Pinpoint the cell where the given text exists, returning its [X, Y] midpoint coordinate. 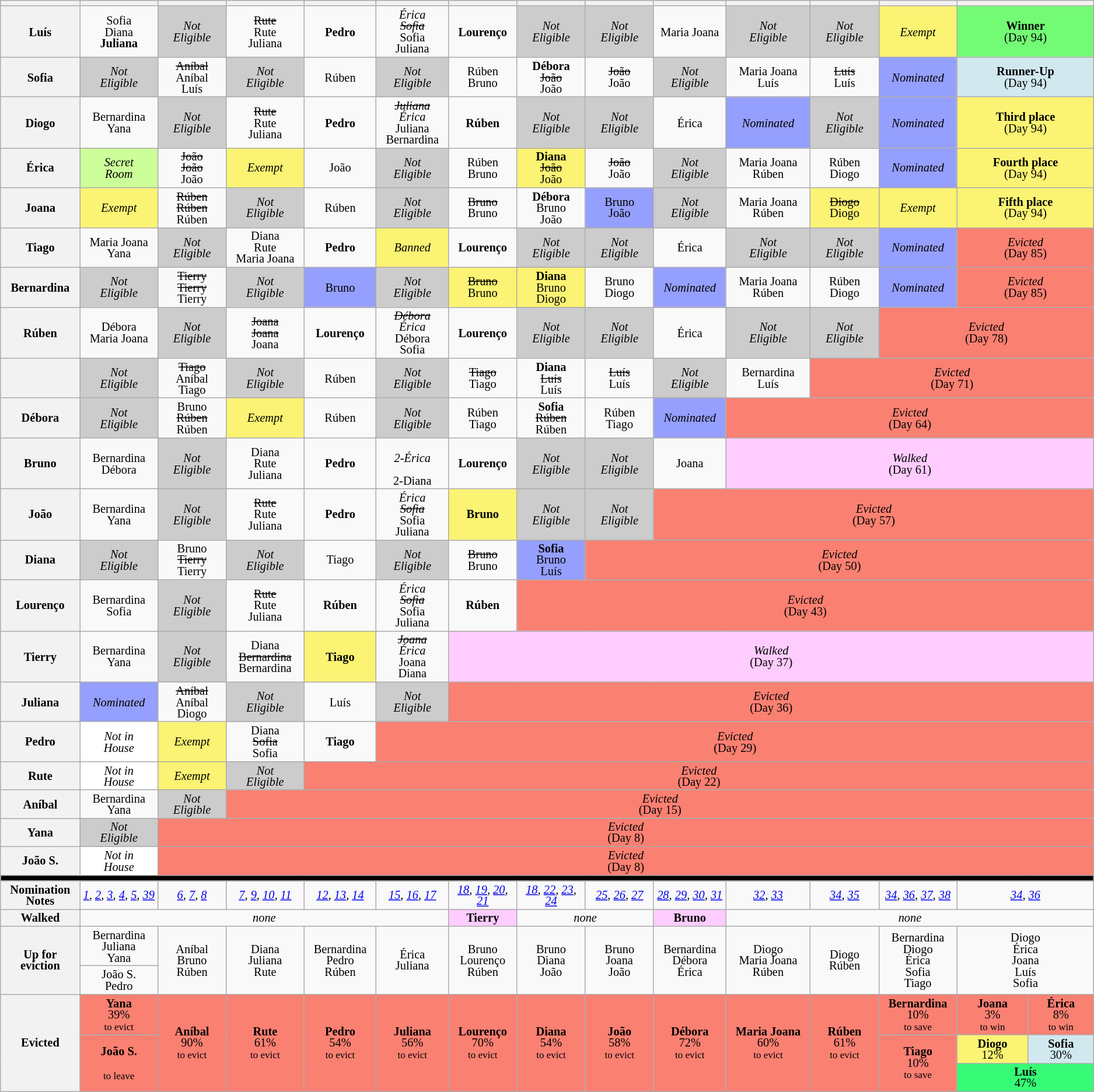
Joana3%to win [992, 1014]
34, 36, 37, 38 [918, 895]
Érica8%to win [1061, 1014]
Diogo [40, 123]
Sofia30% [1061, 1049]
DiogoDiogo [845, 208]
BrunoRúbenRúben [191, 418]
BernardinaPedroRúben [340, 960]
Walked(Day 61) [910, 463]
BernardinaDébora [119, 463]
JoanaÉricaJoanaDiana [413, 656]
AníbalAníbalLuís [191, 77]
ÉricaJuliana [413, 960]
32, 33 [768, 895]
DianaJoãoJoão [551, 167]
Bernardina [40, 287]
DéboraMaria Joana [119, 332]
2-Érica 2-Diana [413, 463]
AníbalAníbalDiogo [191, 702]
Evicted(Day 43) [805, 605]
Evicted(Day 78) [986, 332]
7, 9, 10, 11 [265, 895]
Walked(Day 37) [771, 656]
25, 26, 27 [620, 895]
Winner(Day 94) [1026, 32]
João58%to evict [620, 1043]
Evicted(Day 15) [660, 804]
NominationNotes [40, 895]
RúbenRúbenRúben [191, 208]
Rute61%to evict [265, 1043]
DianaRuteMaria Joana [265, 247]
Rúben61%to evict [845, 1043]
Maria JoanaLuís [768, 77]
AníbalBrunoRúben [191, 960]
28, 29, 30, 31 [690, 895]
TiagoAníbalTiago [191, 378]
BernardinaJulianaYana [119, 946]
DéboraJoãoJoão [551, 77]
DianaRuteJuliana [265, 463]
DianaBernardinaBernardina [265, 656]
12, 13, 14 [340, 895]
Fourth place(Day 94) [1026, 167]
Bernardina10%to save [918, 1014]
DiogoÉricaJoanaLuísSofia [1026, 960]
DéboraÉricaDéboraSofia [413, 332]
Banned [413, 247]
Evicted(Day 50) [840, 559]
Juliana56%to evict [413, 1043]
DiogoRúben [845, 960]
Maria JoanaYana [119, 247]
BrunoTierryTierry [191, 559]
DianaLuísLuís [551, 378]
Sofia [40, 77]
BrunoDianaJoão [551, 960]
Evicted(Day 29) [735, 741]
João S. [40, 861]
BrunoJoão [620, 208]
DéboraBrunoJoão [551, 208]
Débora [40, 418]
Evicted(Day 22) [699, 776]
Evicted(Day 36) [771, 702]
Walked [40, 917]
Maria Joana [690, 32]
Aníbal [40, 804]
Diana [40, 559]
Fifth place(Day 94) [1026, 208]
BernardinaDiogoÉricaSofiaTiago [918, 960]
SofiaRúbenRúben [551, 418]
1, 2, 3, 4, 5, 39 [119, 895]
34, 35 [845, 895]
Up foreviction [40, 960]
Maria Joana60%to evict [768, 1043]
JulianaÉricaJulianaBernardina [413, 123]
34, 36 [1026, 895]
Evicted(Day 57) [874, 514]
6, 7, 8 [191, 895]
Diana54%to evict [551, 1043]
DiogoMaria JoanaRúben [768, 960]
DianaJulianaRute [265, 960]
Lourenço70%to evict [483, 1043]
TierryTierryTierry [191, 287]
SofiaDianaJuliana [119, 32]
18, 22, 23, 24 [551, 895]
Débora72%to evict [690, 1043]
Third place(Day 94) [1026, 123]
JoanaJoanaJoana [265, 332]
Aníbal90%to evict [191, 1043]
BrunoJoanaJoão [620, 960]
João S.Pedro [119, 980]
DianaBrunoDiogo [551, 287]
Pedro54%to evict [340, 1043]
Juliana [40, 702]
SofiaBrunoLuís [551, 559]
Evicted [40, 1043]
BernardinaSofia [119, 605]
DianaSofiaSofia [265, 741]
Runner-Up(Day 94) [1026, 77]
BrunoLourençoRúben [483, 960]
Evicted(Day 71) [952, 378]
BrunoDiogo [620, 287]
BernardinaLuís [768, 378]
Evicted(Day 64) [910, 418]
SecretRoom [119, 167]
Luís47% [1026, 1077]
JoãoJoãoJoão [191, 167]
Rute [40, 776]
Yana [40, 832]
18, 19, 20, 21 [483, 895]
Yana39%to evict [119, 1014]
Tiago10%to save [918, 1063]
15, 16, 17 [413, 895]
TiagoTiago [483, 378]
BernardinaDéboraÉrica [690, 960]
Diogo12% [992, 1049]
João S.to leave [119, 1063]
